Capture the cell that displays the provided text and extract its [X, Y] central coordinate. 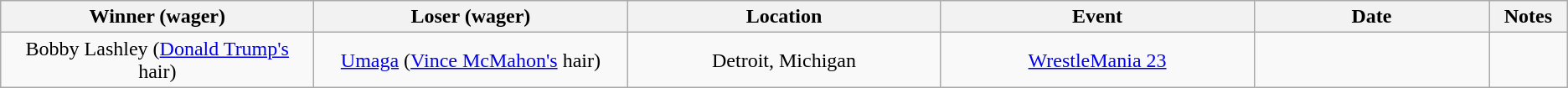
Loser (wager) [471, 17]
Notes [1529, 17]
WrestleMania 23 [1097, 60]
Winner (wager) [157, 17]
Detroit, Michigan [784, 60]
Date [1372, 17]
Bobby Lashley (Donald Trump's hair) [157, 60]
Event [1097, 17]
Location [784, 17]
Umaga (Vince McMahon's hair) [471, 60]
